Return (X, Y) of the center of cell containing provided text 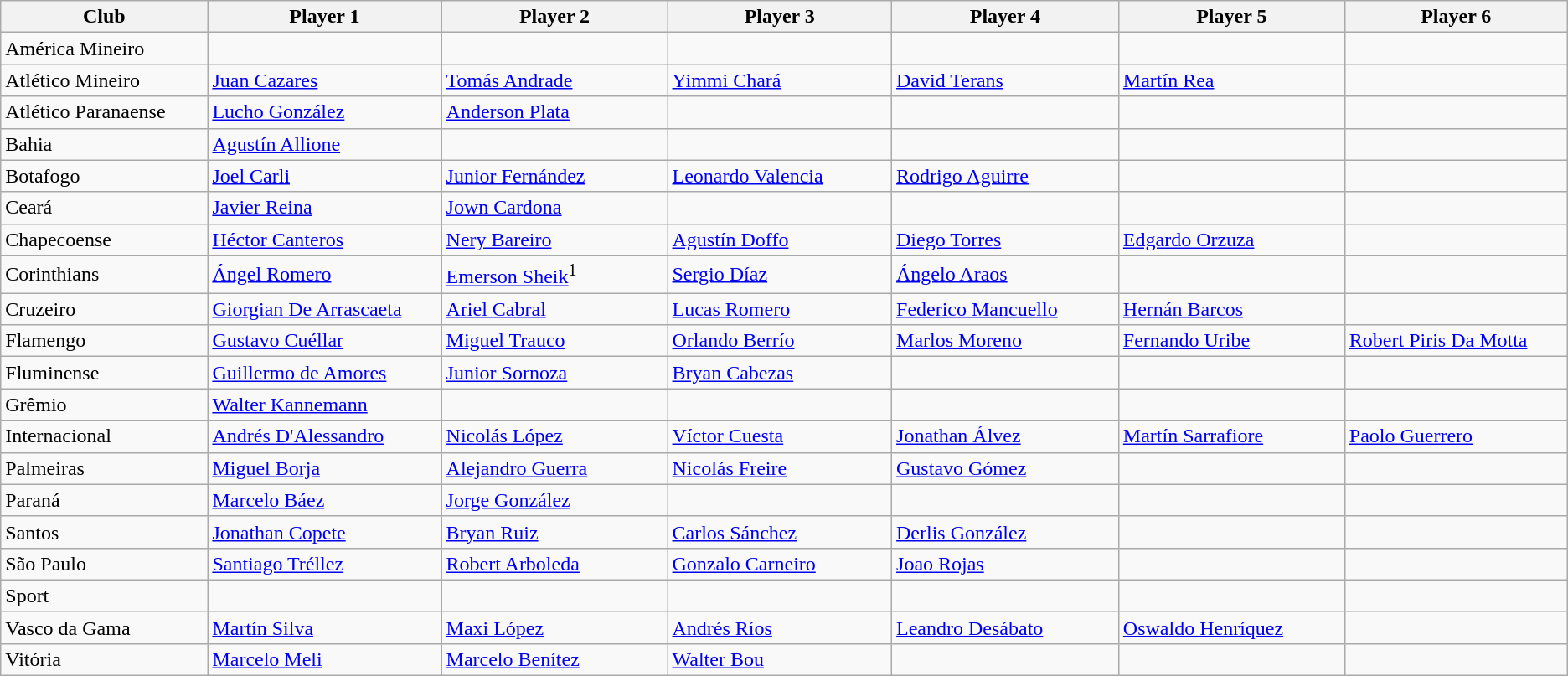
Vitória (104, 659)
Gonzalo Carneiro (780, 564)
Flamengo (104, 341)
Marcelo Báez (325, 500)
Club (104, 17)
Leonardo Valencia (780, 176)
Yimmi Chará (780, 80)
Víctor Cuesta (780, 436)
David Terans (1005, 80)
Lucho González (325, 112)
Sergio Díaz (780, 275)
Maxi López (554, 627)
Cruzeiro (104, 309)
Jorge González (554, 500)
Atlético Mineiro (104, 80)
Marcelo Benítez (554, 659)
Joel Carli (325, 176)
Grêmio (104, 405)
Gustavo Gómez (1005, 468)
Paolo Guerrero (1456, 436)
Junior Fernández (554, 176)
Bahia (104, 144)
Player 1 (325, 17)
Jonathan Copete (325, 532)
Martín Silva (325, 627)
Héctor Canteros (325, 240)
Atlético Paranaense (104, 112)
Walter Bou (780, 659)
Fernando Uribe (1231, 341)
Federico Mancuello (1005, 309)
Palmeiras (104, 468)
Andrés D'Alessandro (325, 436)
Internacional (104, 436)
Player 5 (1231, 17)
Ceará (104, 208)
Player 3 (780, 17)
Lucas Romero (780, 309)
Ángel Romero (325, 275)
Paraná (104, 500)
Sport (104, 596)
Tomás Andrade (554, 80)
Nery Bareiro (554, 240)
Carlos Sánchez (780, 532)
Agustín Doffo (780, 240)
Martín Rea (1231, 80)
Nicolás Freire (780, 468)
Player 6 (1456, 17)
Santiago Tréllez (325, 564)
Rodrigo Aguirre (1005, 176)
Player 4 (1005, 17)
Miguel Borja (325, 468)
Hernán Barcos (1231, 309)
Gustavo Cuéllar (325, 341)
Nicolás López (554, 436)
Bryan Cabezas (780, 373)
Robert Piris Da Motta (1456, 341)
Bryan Ruiz (554, 532)
Corinthians (104, 275)
Edgardo Orzuza (1231, 240)
Oswaldo Henríquez (1231, 627)
Derlis González (1005, 532)
Leandro Desábato (1005, 627)
Walter Kannemann (325, 405)
Santos (104, 532)
Junior Sornoza (554, 373)
Vasco da Gama (104, 627)
Guillermo de Amores (325, 373)
Ángelo Araos (1005, 275)
Marlos Moreno (1005, 341)
Orlando Berrío (780, 341)
Miguel Trauco (554, 341)
Ariel Cabral (554, 309)
Martín Sarrafiore (1231, 436)
Emerson Sheik1 (554, 275)
Jown Cardona (554, 208)
Andrés Ríos (780, 627)
Fluminense (104, 373)
Player 2 (554, 17)
Javier Reina (325, 208)
América Mineiro (104, 49)
Chapecoense (104, 240)
Joao Rojas (1005, 564)
Diego Torres (1005, 240)
Botafogo (104, 176)
Jonathan Álvez (1005, 436)
Anderson Plata (554, 112)
Giorgian De Arrascaeta (325, 309)
Juan Cazares (325, 80)
Alejandro Guerra (554, 468)
Agustín Allione (325, 144)
São Paulo (104, 564)
Robert Arboleda (554, 564)
Marcelo Meli (325, 659)
